Find where the given text appears and provide that cell's center as (X, Y) coordinate. 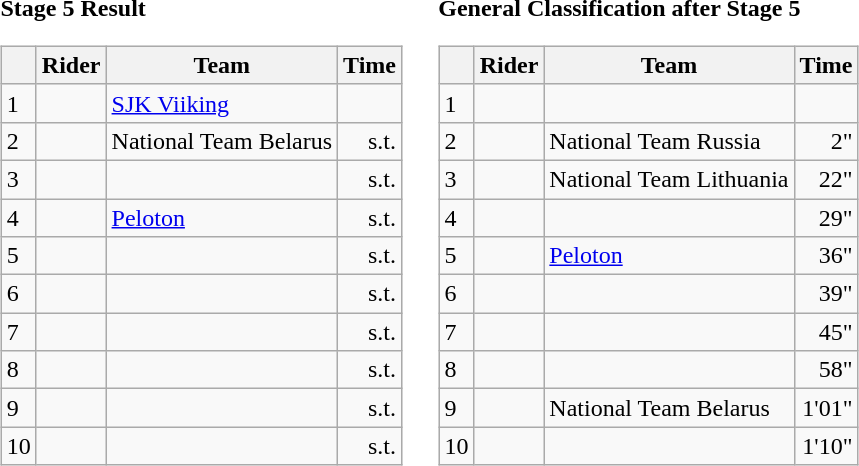
1'10" (826, 446)
National Team Lithuania (669, 179)
National Team Russia (669, 141)
22" (826, 179)
29" (826, 217)
SJK Viiking (222, 103)
2" (826, 141)
39" (826, 294)
36" (826, 256)
58" (826, 370)
45" (826, 332)
1'01" (826, 408)
